Return [x, y] of the center of cell containing provided text 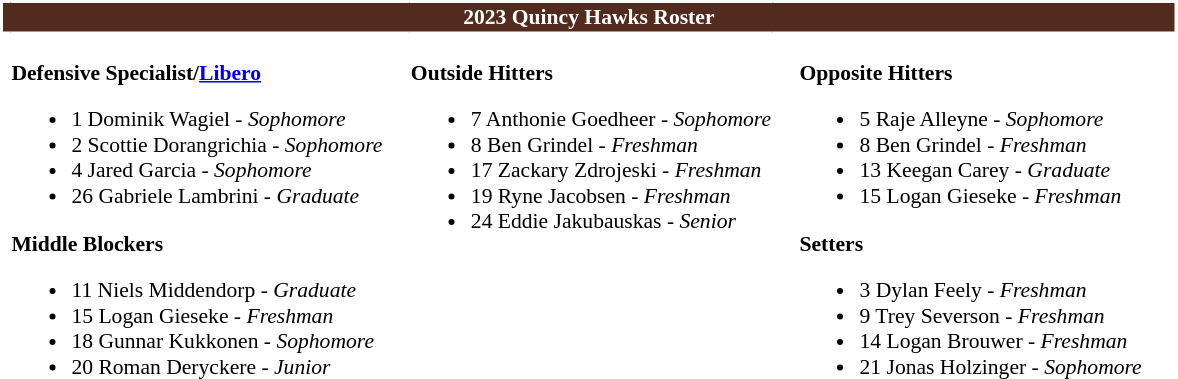
2023 Quincy Hawks Roster [590, 18]
